Provide the [X, Y] coordinate of the cell's center where the given text is located.  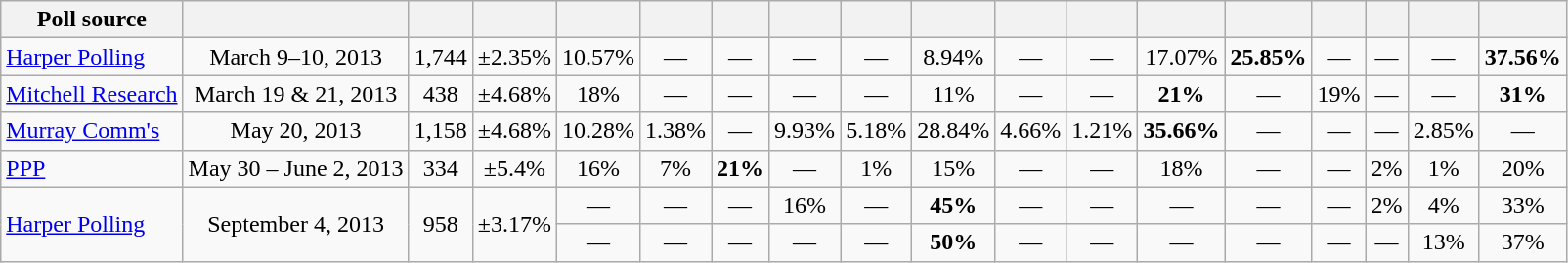
1,158 [440, 131]
May 20, 2013 [295, 131]
±3.17% [514, 224]
958 [440, 224]
8.94% [954, 57]
11% [954, 94]
438 [440, 94]
35.66% [1181, 131]
19% [1339, 94]
50% [954, 242]
33% [1523, 205]
25.85% [1269, 57]
March 9–10, 2013 [295, 57]
1.38% [675, 131]
45% [954, 205]
10.57% [598, 57]
334 [440, 168]
31% [1523, 94]
5.18% [876, 131]
2.85% [1443, 131]
Murray Comm's [92, 131]
±5.4% [514, 168]
13% [1443, 242]
Poll source [92, 20]
28.84% [954, 131]
7% [675, 168]
September 4, 2013 [295, 224]
March 19 & 21, 2013 [295, 94]
10.28% [598, 131]
Mitchell Research [92, 94]
4% [1443, 205]
±2.35% [514, 57]
15% [954, 168]
PPP [92, 168]
1,744 [440, 57]
9.93% [806, 131]
20% [1523, 168]
1.21% [1103, 131]
4.66% [1030, 131]
37% [1523, 242]
37.56% [1523, 57]
17.07% [1181, 57]
May 30 – June 2, 2013 [295, 168]
